Locate the cell with the specified text and output its (x, y) center coordinate. 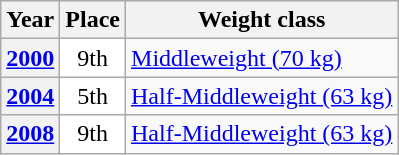
5th (93, 96)
Middleweight (70 kg) (262, 58)
Place (93, 20)
Weight class (262, 20)
Year (30, 20)
2008 (30, 134)
2004 (30, 96)
2000 (30, 58)
